Return (X, Y) of the center of cell containing provided text 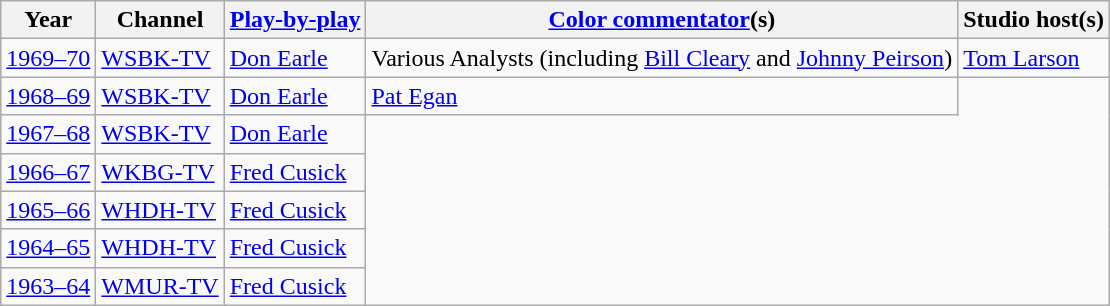
Channel (160, 20)
1964–65 (48, 248)
1969–70 (48, 58)
1963–64 (48, 286)
1965–66 (48, 210)
1968–69 (48, 96)
Pat Egan (662, 96)
Play-by-play (295, 20)
1967–68 (48, 134)
Color commentator(s) (662, 20)
Studio host(s) (1034, 20)
WMUR-TV (160, 286)
Tom Larson (1034, 58)
Various Analysts (including Bill Cleary and Johnny Peirson) (662, 58)
Year (48, 20)
WKBG-TV (160, 172)
1966–67 (48, 172)
